Detect which cell encompasses the target text, then output its (x, y) center coordinate. 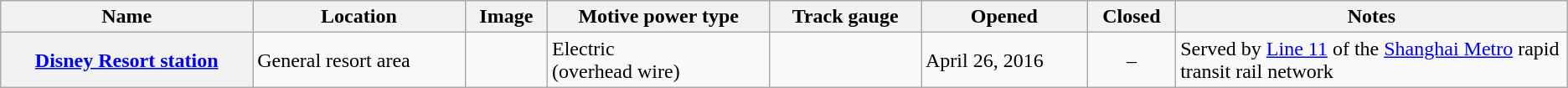
Notes (1372, 17)
General resort area (359, 60)
Name (127, 17)
Electric(overhead wire) (658, 60)
Track gauge (846, 17)
April 26, 2016 (1005, 60)
Disney Resort station (127, 60)
Opened (1005, 17)
– (1131, 60)
Image (506, 17)
Closed (1131, 17)
Served by Line 11 of the Shanghai Metro rapid transit rail network (1372, 60)
Location (359, 17)
Motive power type (658, 17)
